Output the [X, Y] coordinate of the center of the cell containing the given text.  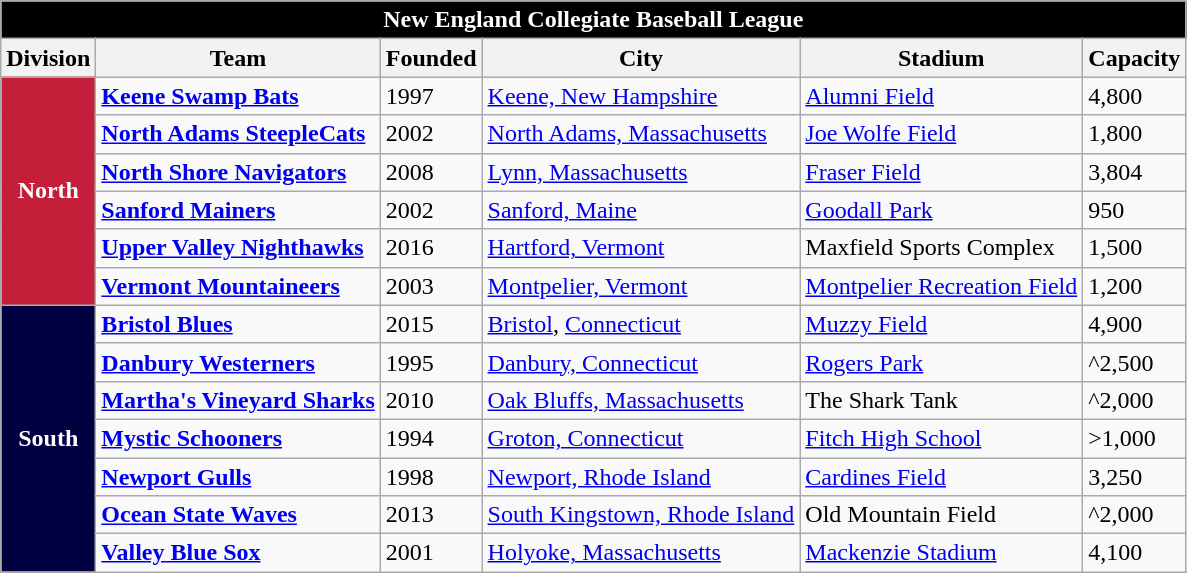
City [641, 58]
Capacity [1134, 58]
North Shore Navigators [238, 172]
2001 [431, 553]
1,800 [1134, 134]
South [48, 438]
Montpelier, Vermont [641, 286]
>1,000 [1134, 438]
1994 [431, 438]
Keene Swamp Bats [238, 96]
Bristol Blues [238, 324]
Upper Valley Nighthawks [238, 248]
2010 [431, 400]
1998 [431, 477]
Team [238, 58]
North [48, 191]
4,900 [1134, 324]
Sanford, Maine [641, 210]
4,800 [1134, 96]
2003 [431, 286]
1997 [431, 96]
North Adams, Massachusetts [641, 134]
Newport, Rhode Island [641, 477]
Groton, Connecticut [641, 438]
New England Collegiate Baseball League [594, 20]
950 [1134, 210]
Danbury Westerners [238, 362]
2013 [431, 515]
Montpelier Recreation Field [942, 286]
Rogers Park [942, 362]
Maxfield Sports Complex [942, 248]
Fitch High School [942, 438]
Vermont Mountaineers [238, 286]
Newport Gulls [238, 477]
2015 [431, 324]
Alumni Field [942, 96]
Valley Blue Sox [238, 553]
Holyoke, Massachusetts [641, 553]
North Adams SteepleCats [238, 134]
Keene, New Hampshire [641, 96]
Stadium [942, 58]
Goodall Park [942, 210]
Cardines Field [942, 477]
Ocean State Waves [238, 515]
Fraser Field [942, 172]
Bristol, Connecticut [641, 324]
^2,500 [1134, 362]
3,804 [1134, 172]
South Kingstown, Rhode Island [641, 515]
1995 [431, 362]
Division [48, 58]
4,100 [1134, 553]
Hartford, Vermont [641, 248]
3,250 [1134, 477]
Joe Wolfe Field [942, 134]
1,200 [1134, 286]
Muzzy Field [942, 324]
Founded [431, 58]
Danbury, Connecticut [641, 362]
Martha's Vineyard Sharks [238, 400]
Mackenzie Stadium [942, 553]
2016 [431, 248]
The Shark Tank [942, 400]
2008 [431, 172]
Lynn, Massachusetts [641, 172]
Sanford Mainers [238, 210]
Old Mountain Field [942, 515]
Oak Bluffs, Massachusetts [641, 400]
1,500 [1134, 248]
Mystic Schooners [238, 438]
